Pinpoint the cell where the given text exists, returning its [X, Y] midpoint coordinate. 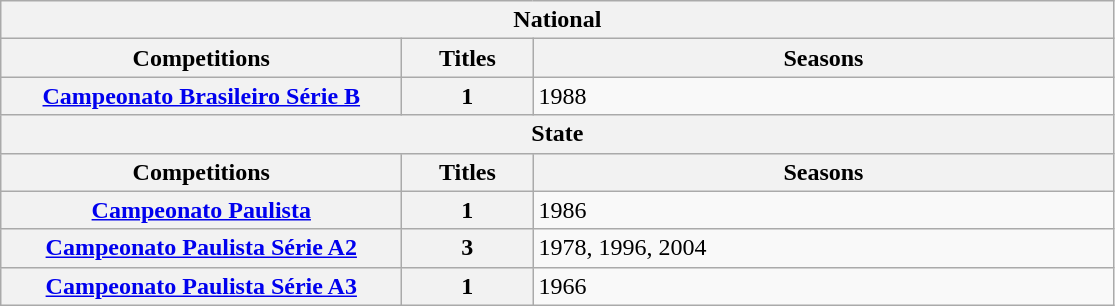
1966 [824, 286]
Campeonato Brasileiro Série B [202, 96]
3 [468, 248]
National [558, 20]
1978, 1996, 2004 [824, 248]
Campeonato Paulista Série A2 [202, 248]
State [558, 134]
1988 [824, 96]
Campeonato Paulista [202, 210]
Campeonato Paulista Série A3 [202, 286]
1986 [824, 210]
